Return (X, Y) of the center of cell containing provided text 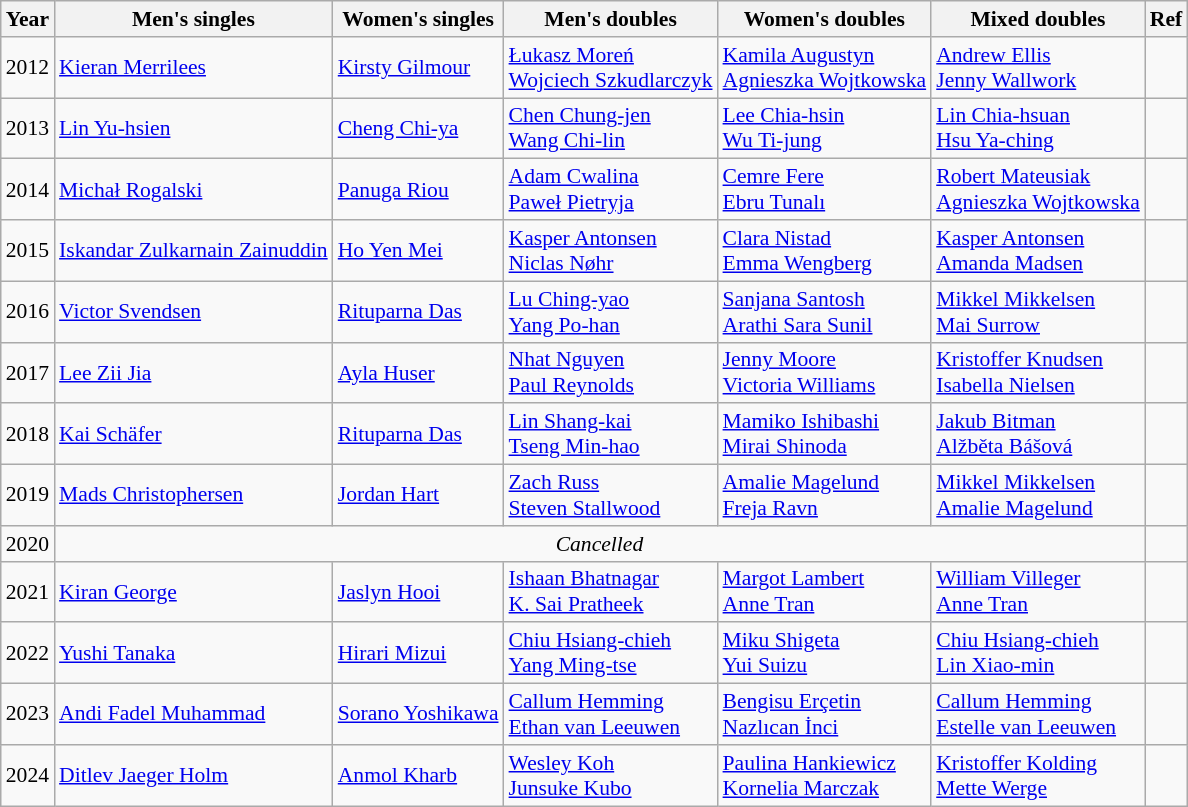
Lin Shang-kai Tseng Min-hao (611, 434)
Andrew Ellis Jenny Wallwork (1038, 68)
Panuga Riou (418, 190)
Men's doubles (611, 19)
William Villeger Anne Tran (1038, 592)
Jordan Hart (418, 496)
2014 (28, 190)
Andi Fadel Muhammad (194, 714)
Lu Ching-yao Yang Po-han (611, 312)
Ref (1166, 19)
Margot Lambert Anne Tran (825, 592)
2012 (28, 68)
2023 (28, 714)
Ishaan Bhatnagar K. Sai Pratheek (611, 592)
Women's singles (418, 19)
Jakub Bitman Alžběta Bášová (1038, 434)
Kieran Merrilees (194, 68)
Lee Zii Jia (194, 372)
Sanjana Santosh Arathi Sara Sunil (825, 312)
Women's doubles (825, 19)
Robert Mateusiak Agnieszka Wojtkowska (1038, 190)
2017 (28, 372)
Cheng Chi-ya (418, 128)
Anmol Kharb (418, 776)
Amalie Magelund Freja Ravn (825, 496)
Iskandar Zulkarnain Zainuddin (194, 250)
Kristoffer Knudsen Isabella Nielsen (1038, 372)
Cancelled (600, 544)
Kasper Antonsen Niclas Nøhr (611, 250)
Adam Cwalina Paweł Pietryja (611, 190)
Victor Svendsen (194, 312)
Michał Rogalski (194, 190)
Lin Chia-hsuan Hsu Ya-ching (1038, 128)
Men's singles (194, 19)
Cemre Fere Ebru Tunalı (825, 190)
Callum Hemming Ethan van Leeuwen (611, 714)
Chen Chung-jen Wang Chi-lin (611, 128)
Paulina Hankiewicz Kornelia Marczak (825, 776)
Kristoffer Kolding Mette Werge (1038, 776)
2020 (28, 544)
Łukasz Moreń Wojciech Szkudlarczyk (611, 68)
2015 (28, 250)
Ditlev Jaeger Holm (194, 776)
Wesley Koh Junsuke Kubo (611, 776)
Kasper Antonsen Amanda Madsen (1038, 250)
Mixed doubles (1038, 19)
2013 (28, 128)
Mamiko Ishibashi Mirai Shinoda (825, 434)
Kai Schäfer (194, 434)
Ho Yen Mei (418, 250)
Hirari Mizui (418, 654)
Kamila Augustyn Agnieszka Wojtkowska (825, 68)
Kirsty Gilmour (418, 68)
Bengisu Erçetin Nazlıcan İnci (825, 714)
2022 (28, 654)
Mikkel Mikkelsen Mai Surrow (1038, 312)
2019 (28, 496)
2024 (28, 776)
2018 (28, 434)
Ayla Huser (418, 372)
2016 (28, 312)
Jaslyn Hooi (418, 592)
Yushi Tanaka (194, 654)
Miku Shigeta Yui Suizu (825, 654)
Chiu Hsiang-chieh Lin Xiao-min (1038, 654)
Year (28, 19)
Zach Russ Steven Stallwood (611, 496)
Mads Christophersen (194, 496)
Mikkel Mikkelsen Amalie Magelund (1038, 496)
Lee Chia-hsin Wu Ti-jung (825, 128)
Callum Hemming Estelle van Leeuwen (1038, 714)
Sorano Yoshikawa (418, 714)
Jenny Moore Victoria Williams (825, 372)
Kiran George (194, 592)
2021 (28, 592)
Clara Nistad Emma Wengberg (825, 250)
Chiu Hsiang-chieh Yang Ming-tse (611, 654)
Nhat Nguyen Paul Reynolds (611, 372)
Lin Yu-hsien (194, 128)
